Detect which cell encompasses the target text, then output its (X, Y) center coordinate. 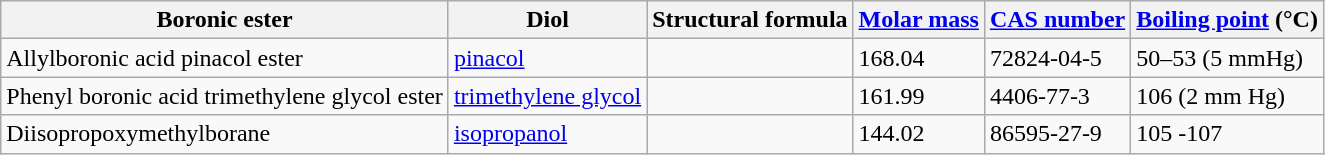
Boronic ester (225, 20)
Allylboronic acid pinacol ester (225, 58)
isopropanol (547, 134)
168.04 (918, 58)
Phenyl boronic acid trimethylene glycol ester (225, 96)
Structural formula (750, 20)
trimethylene glycol (547, 96)
pinacol (547, 58)
144.02 (918, 134)
106 (2 mm Hg) (1228, 96)
50–53 (5 mmHg) (1228, 58)
86595-27-9 (1057, 134)
CAS number (1057, 20)
Diol (547, 20)
105 -107 (1228, 134)
4406-77-3 (1057, 96)
Boiling point (°C) (1228, 20)
161.99 (918, 96)
Diisopropoxymethylborane (225, 134)
Molar mass (918, 20)
72824-04-5 (1057, 58)
